Provide the [X, Y] coordinate of the cell's center where the given text is located.  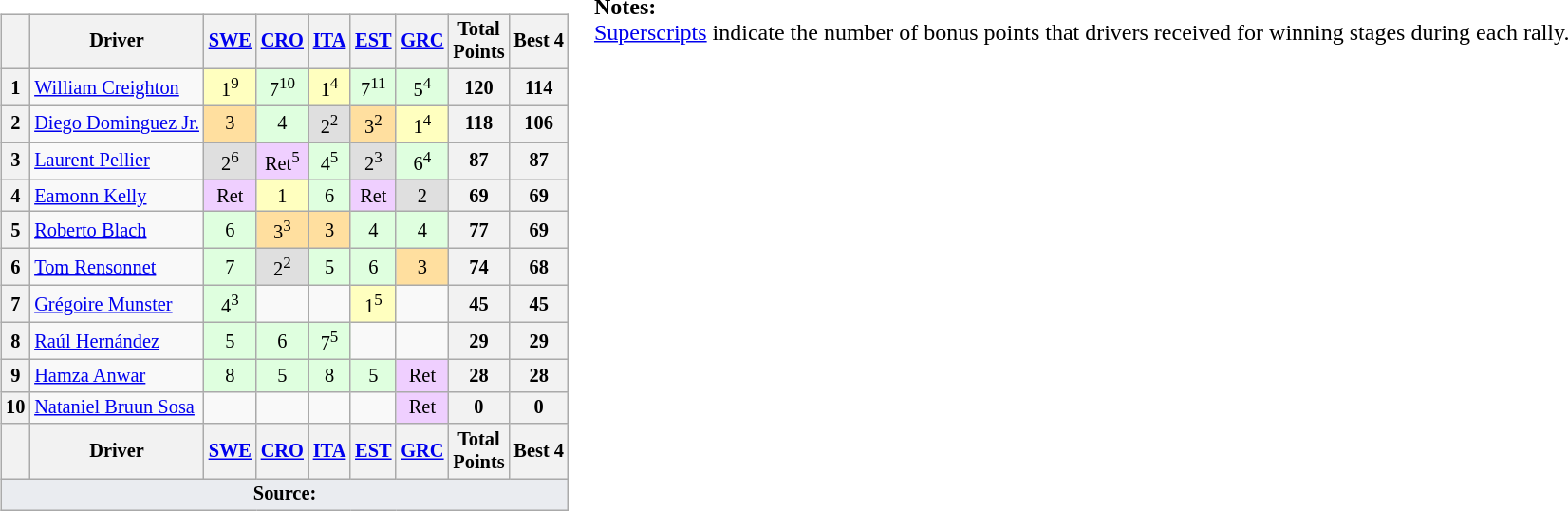
10 [15, 407]
64 [421, 161]
114 [538, 87]
26 [230, 161]
23 [373, 161]
75 [329, 342]
710 [283, 87]
Nataniel Bruun Sosa [117, 407]
120 [478, 87]
Grégoire Munster [117, 304]
15 [373, 304]
Ret5 [283, 161]
33 [283, 230]
9 [15, 376]
77 [478, 230]
19 [230, 87]
106 [538, 123]
118 [478, 123]
Tom Rensonnet [117, 268]
William Creighton [117, 87]
Raúl Hernández [117, 342]
68 [538, 268]
32 [373, 123]
43 [230, 304]
Eamonn Kelly [117, 196]
Roberto Blach [117, 230]
Hamza Anwar [117, 376]
54 [421, 87]
Laurent Pellier [117, 161]
Diego Dominguez Jr. [117, 123]
74 [478, 268]
Source: [285, 495]
711 [373, 87]
